For the text-containing cell, return its midpoint in [x, y] coordinate format. 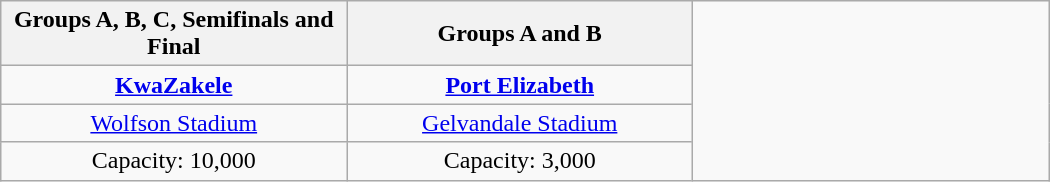
Groups A and B [520, 34]
Capacity: 3,000 [520, 161]
Capacity: 10,000 [174, 161]
Wolfson Stadium [174, 123]
KwaZakele [174, 85]
Groups A, B, C, Semifinals and Final [174, 34]
Gelvandale Stadium [520, 123]
Port Elizabeth [520, 85]
